Capture the cell that displays the provided text and extract its (X, Y) central coordinate. 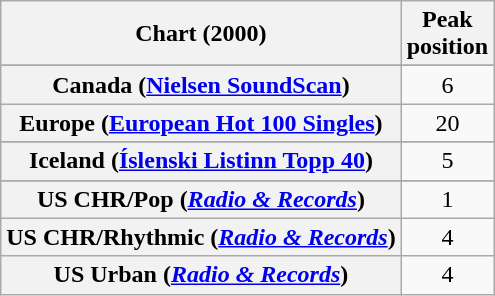
Canada (Nielsen SoundScan) (201, 85)
US Urban (Radio & Records) (201, 275)
Chart (2000) (201, 34)
US CHR/Pop (Radio & Records) (201, 199)
5 (447, 161)
Peakposition (447, 34)
1 (447, 199)
6 (447, 85)
US CHR/Rhythmic (Radio & Records) (201, 237)
Iceland (Íslenski Listinn Topp 40) (201, 161)
Europe (European Hot 100 Singles) (201, 123)
20 (447, 123)
